Pinpoint the cell where the given text exists, returning its (x, y) midpoint coordinate. 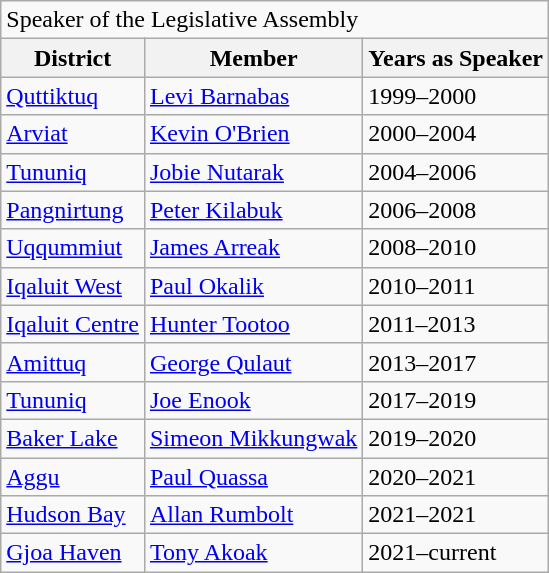
Paul Okalik (253, 286)
Iqaluit West (73, 286)
2017–2019 (456, 400)
Iqaluit Centre (73, 324)
1999–2000 (456, 96)
Years as Speaker (456, 58)
2004–2006 (456, 172)
Joe Enook (253, 400)
Tony Akoak (253, 553)
2020–2021 (456, 477)
Gjoa Haven (73, 553)
District (73, 58)
Levi Barnabas (253, 96)
2000–2004 (456, 134)
Quttiktuq (73, 96)
2021–current (456, 553)
2013–2017 (456, 362)
Jobie Nutarak (253, 172)
Aggu (73, 477)
James Arreak (253, 248)
2010–2011 (456, 286)
2011–2013 (456, 324)
Arviat (73, 134)
Peter Kilabuk (253, 210)
Hunter Tootoo (253, 324)
Baker Lake (73, 438)
Speaker of the Legislative Assembly (275, 20)
Hudson Bay (73, 515)
Kevin O'Brien (253, 134)
Uqqummiut (73, 248)
2021–2021 (456, 515)
Simeon Mikkungwak (253, 438)
Paul Quassa (253, 477)
2008–2010 (456, 248)
Pangnirtung (73, 210)
George Qulaut (253, 362)
Allan Rumbolt (253, 515)
Member (253, 58)
Amittuq (73, 362)
2006–2008 (456, 210)
2019–2020 (456, 438)
